Provide the [x, y] coordinate of the cell's center where the given text is located.  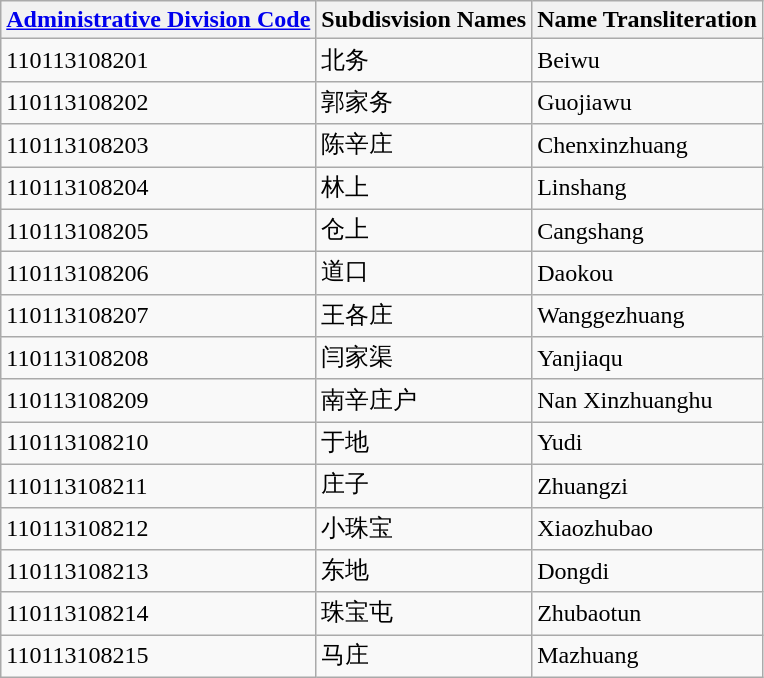
110113108203 [158, 146]
南辛庄户 [424, 400]
Subdisvision Names [424, 20]
庄子 [424, 486]
Zhubaotun [648, 614]
110113108210 [158, 444]
Yanjiaqu [648, 358]
110113108205 [158, 230]
110113108213 [158, 572]
110113108201 [158, 60]
Chenxinzhuang [648, 146]
110113108207 [158, 316]
110113108209 [158, 400]
郭家务 [424, 102]
东地 [424, 572]
110113108202 [158, 102]
110113108211 [158, 486]
Wanggezhuang [648, 316]
珠宝屯 [424, 614]
Mazhuang [648, 656]
林上 [424, 188]
陈辛庄 [424, 146]
Linshang [648, 188]
110113108215 [158, 656]
Xiaozhubao [648, 528]
北务 [424, 60]
Nan Xinzhuanghu [648, 400]
仓上 [424, 230]
王各庄 [424, 316]
110113108212 [158, 528]
于地 [424, 444]
小珠宝 [424, 528]
闫家渠 [424, 358]
110113108208 [158, 358]
Guojiawu [648, 102]
Daokou [648, 274]
Administrative Division Code [158, 20]
马庄 [424, 656]
110113108214 [158, 614]
Zhuangzi [648, 486]
Dongdi [648, 572]
110113108206 [158, 274]
110113108204 [158, 188]
Beiwu [648, 60]
Cangshang [648, 230]
Name Transliteration [648, 20]
Yudi [648, 444]
道口 [424, 274]
